Detect which cell encompasses the target text, then output its [x, y] center coordinate. 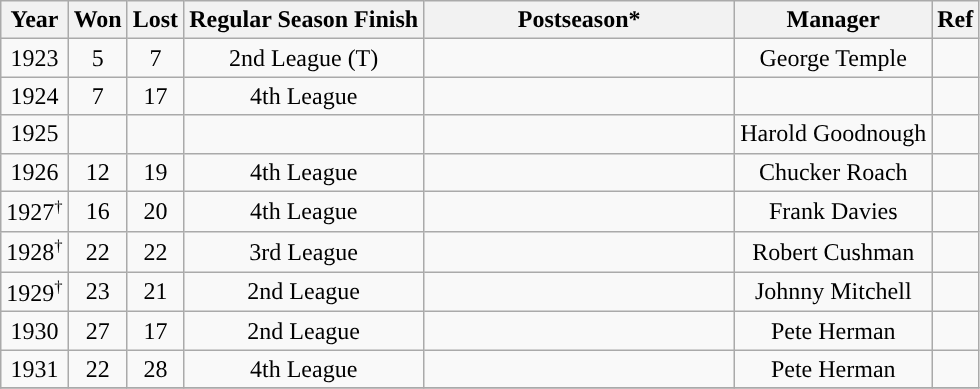
Year [34, 20]
Johnny Mitchell [834, 292]
20 [155, 211]
Regular Season Finish [304, 20]
1926 [34, 172]
1928† [34, 251]
1931 [34, 369]
21 [155, 292]
1929† [34, 292]
1923 [34, 58]
Frank Davies [834, 211]
Ref [956, 20]
George Temple [834, 58]
23 [98, 292]
2nd League (T) [304, 58]
1930 [34, 331]
28 [155, 369]
3rd League [304, 251]
Won [98, 20]
12 [98, 172]
Robert Cushman [834, 251]
Harold Goodnough [834, 134]
1924 [34, 96]
5 [98, 58]
Chucker Roach [834, 172]
Postseason* [580, 20]
27 [98, 331]
1925 [34, 134]
Lost [155, 20]
19 [155, 172]
1927† [34, 211]
16 [98, 211]
Manager [834, 20]
